Extract the (X, Y) coordinate from the center of the cell holding the provided text.  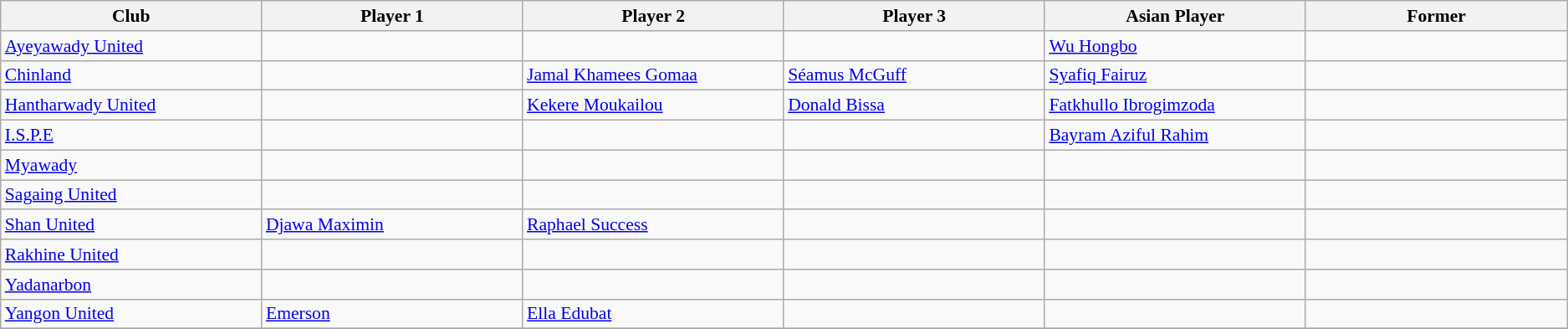
Wu Hongbo (1175, 46)
Player 1 (392, 16)
Asian Player (1175, 16)
Hantharwady United (131, 105)
Yangon United (131, 314)
Shan United (131, 225)
Séamus McGuff (914, 75)
Kekere Moukailou (653, 105)
Chinland (131, 75)
Donald Bissa (914, 105)
Rakhine United (131, 254)
Djawa Maximin (392, 225)
Former (1436, 16)
Ayeyawady United (131, 46)
Emerson (392, 314)
Raphael Success (653, 225)
Jamal Khamees Gomaa (653, 75)
Player 2 (653, 16)
Yadanarbon (131, 285)
Sagaing United (131, 195)
I.S.P.E (131, 136)
Fatkhullo Ibrogimzoda (1175, 105)
Ella Edubat (653, 314)
Club (131, 16)
Myawady (131, 165)
Player 3 (914, 16)
Bayram Aziful Rahim (1175, 136)
Syafiq Fairuz (1175, 75)
